Determine the (x, y) coordinate at the center of the cell enclosing the given text.  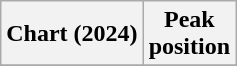
Peakposition (189, 34)
Chart (2024) (72, 34)
